From the cell containing the given text, extract its center point as [X, Y] coordinate. 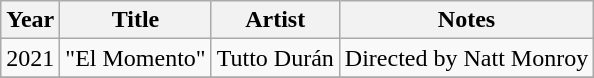
Title [136, 20]
Directed by Natt Monroy [466, 58]
Artist [275, 20]
Tutto Durán [275, 58]
2021 [30, 58]
Year [30, 20]
"El Momento" [136, 58]
Notes [466, 20]
